Pinpoint the cell where the given text exists, returning its [X, Y] midpoint coordinate. 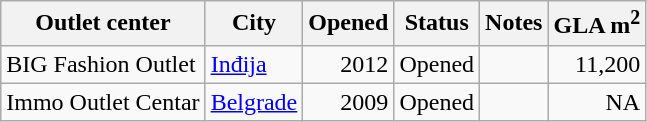
Immo Outlet Centar [103, 102]
2012 [348, 64]
2009 [348, 102]
Belgrade [254, 102]
Inđija [254, 64]
GLA m2 [597, 24]
Status [437, 24]
Outlet center [103, 24]
11,200 [597, 64]
City [254, 24]
BIG Fashion Outlet [103, 64]
NA [597, 102]
Notes [514, 24]
